Locate the cell with the specified text and output its (X, Y) center coordinate. 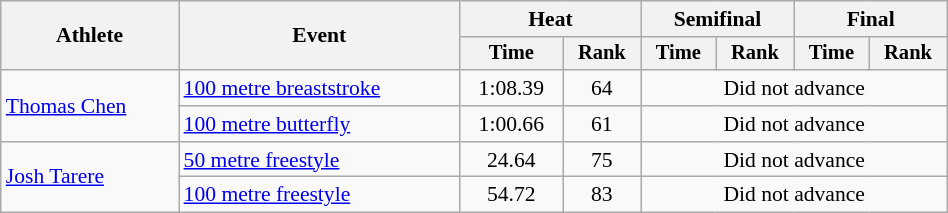
54.72 (512, 195)
83 (602, 195)
Athlete (90, 36)
100 metre butterfly (320, 124)
75 (602, 160)
50 metre freestyle (320, 160)
Heat (550, 19)
Thomas Chen (90, 106)
61 (602, 124)
Josh Tarere (90, 178)
1:00.66 (512, 124)
24.64 (512, 160)
1:08.39 (512, 88)
64 (602, 88)
100 metre breaststroke (320, 88)
Final (870, 19)
Event (320, 36)
Semifinal (718, 19)
100 metre freestyle (320, 195)
